From the cell containing the given text, extract its center point as [x, y] coordinate. 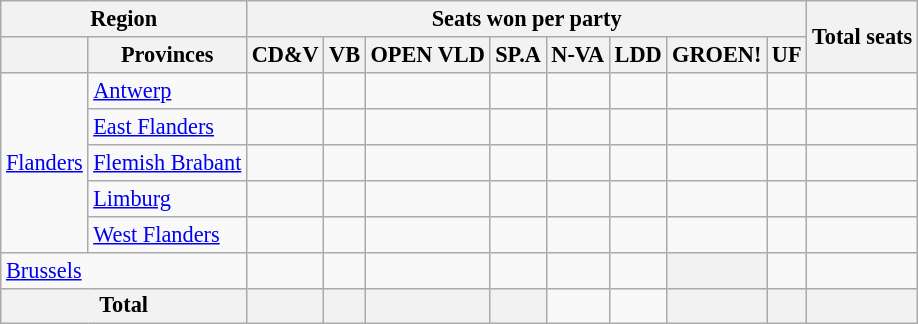
Flanders [44, 162]
GROEN! [717, 55]
N-VA [578, 55]
OPEN VLD [428, 55]
Region [124, 19]
Limburg [168, 198]
Provinces [168, 55]
Flemish Brabant [168, 162]
Total seats [862, 37]
SP.A [518, 55]
Brussels [124, 270]
Total [124, 306]
West Flanders [168, 234]
CD&V [286, 55]
Seats won per party [527, 19]
LDD [638, 55]
UF [787, 55]
Antwerp [168, 90]
East Flanders [168, 126]
VB [344, 55]
